Provide the [x, y] coordinate of the cell's center where the given text is located.  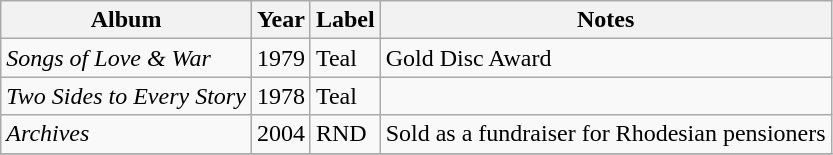
Album [126, 20]
Sold as a fundraiser for Rhodesian pensioners [606, 134]
Notes [606, 20]
Gold Disc Award [606, 58]
2004 [280, 134]
Archives [126, 134]
RND [345, 134]
1978 [280, 96]
Songs of Love & War [126, 58]
Label [345, 20]
Year [280, 20]
1979 [280, 58]
Two Sides to Every Story [126, 96]
